Return (x, y) of the center of cell containing provided text 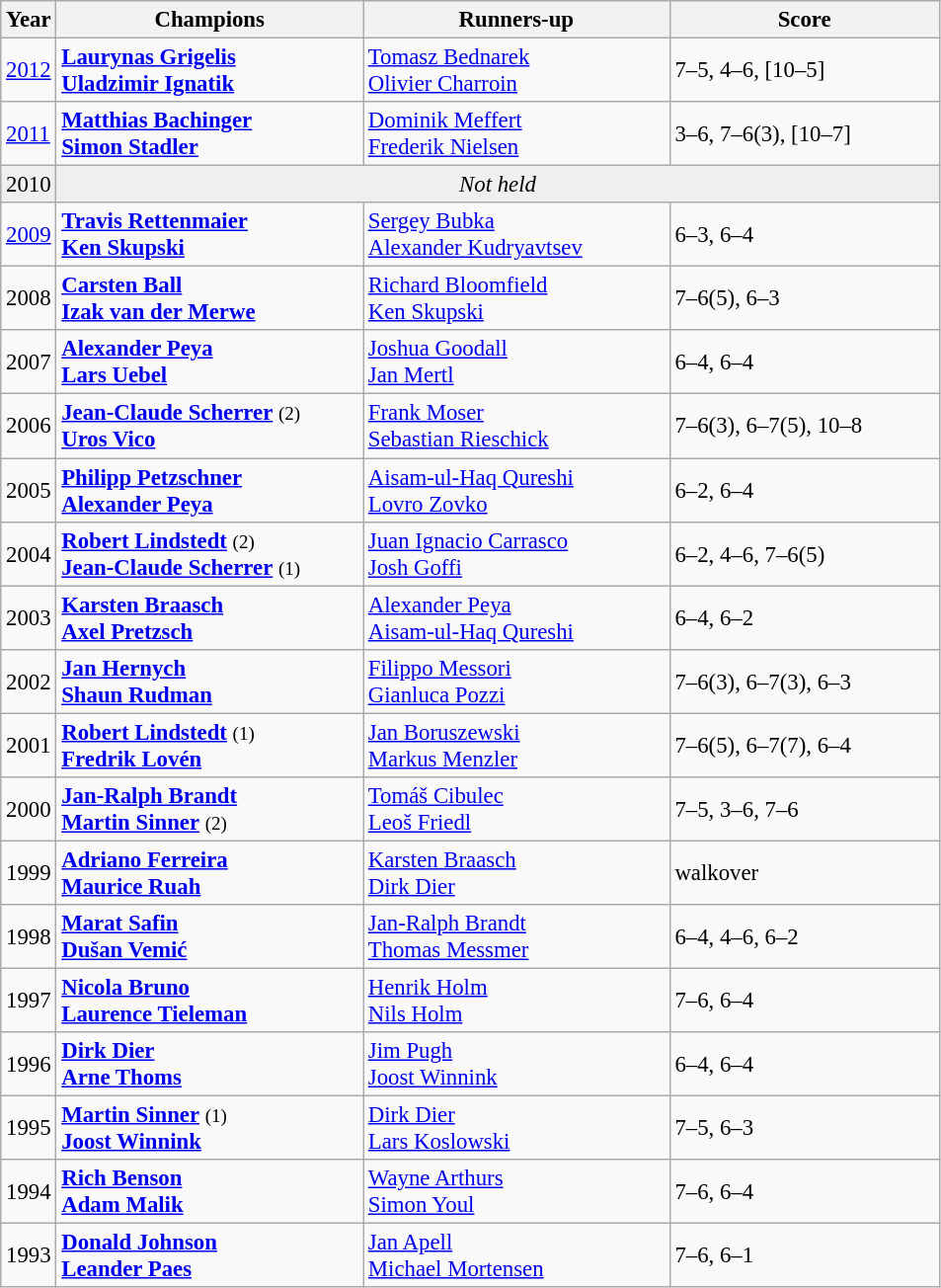
Juan Ignacio Carrasco Josh Goffi (517, 553)
Dirk Dier Arne Thoms (209, 1065)
1999 (29, 873)
Dirk Dier Lars Koslowski (517, 1128)
Champions (209, 20)
Henrik Holm Nils Holm (517, 1000)
Adriano Ferreira Maurice Ruah (209, 873)
Sergey Bubka Alexander Kudryavtsev (517, 235)
7–6(3), 6–7(5), 10–8 (804, 427)
7–6, 6–1 (804, 1256)
2002 (29, 682)
Year (29, 20)
1998 (29, 936)
6–2, 6–4 (804, 490)
Not held (498, 185)
2006 (29, 427)
Dominik Meffert Frederik Nielsen (517, 134)
Jan Hernych Shaun Rudman (209, 682)
walkover (804, 873)
Alexander Peya Aisam-ul-Haq Qureshi (517, 618)
Marat Safin Dušan Vemić (209, 936)
Jean-Claude Scherrer (2) Uros Vico (209, 427)
Wayne Arthurs Simon Youl (517, 1191)
Philipp Petzschner Alexander Peya (209, 490)
6–2, 4–6, 7–6(5) (804, 553)
Nicola Bruno Laurence Tieleman (209, 1000)
1993 (29, 1256)
7–5, 6–3 (804, 1128)
Runners-up (517, 20)
Jan-Ralph Brandt Martin Sinner (2) (209, 810)
Aisam-ul-Haq Qureshi Lovro Zovko (517, 490)
Karsten Braasch Axel Pretzsch (209, 618)
6–4, 4–6, 6–2 (804, 936)
Donald Johnson Leander Paes (209, 1256)
2001 (29, 745)
2007 (29, 362)
Tomasz Bednarek Olivier Charroin (517, 71)
Jan Boruszewski Markus Menzler (517, 745)
3–6, 7–6(3), [10–7] (804, 134)
6–4, 6–2 (804, 618)
Travis Rettenmaier Ken Skupski (209, 235)
Carsten Ball Izak van der Merwe (209, 298)
Robert Lindstedt (1) Fredrik Lovén (209, 745)
2011 (29, 134)
2009 (29, 235)
Jan-Ralph Brandt Thomas Messmer (517, 936)
7–6(5), 6–3 (804, 298)
Frank Moser Sebastian Rieschick (517, 427)
Score (804, 20)
7–5, 4–6, [10–5] (804, 71)
2000 (29, 810)
2008 (29, 298)
2012 (29, 71)
2004 (29, 553)
Joshua Goodall Jan Mertl (517, 362)
1997 (29, 1000)
Matthias Bachinger Simon Stadler (209, 134)
7–6(5), 6–7(7), 6–4 (804, 745)
Rich Benson Adam Malik (209, 1191)
1996 (29, 1065)
Jan Apell Michael Mortensen (517, 1256)
2003 (29, 618)
Tomáš Cibulec Leoš Friedl (517, 810)
Laurynas Grigelis Uladzimir Ignatik (209, 71)
6–3, 6–4 (804, 235)
1995 (29, 1128)
Alexander Peya Lars Uebel (209, 362)
2005 (29, 490)
1994 (29, 1191)
Filippo Messori Gianluca Pozzi (517, 682)
Jim Pugh Joost Winnink (517, 1065)
Karsten Braasch Dirk Dier (517, 873)
2010 (29, 185)
7–5, 3–6, 7–6 (804, 810)
7–6(3), 6–7(3), 6–3 (804, 682)
Richard Bloomfield Ken Skupski (517, 298)
Robert Lindstedt (2) Jean-Claude Scherrer (1) (209, 553)
Martin Sinner (1) Joost Winnink (209, 1128)
